For the text-containing cell, return its midpoint in [x, y] coordinate format. 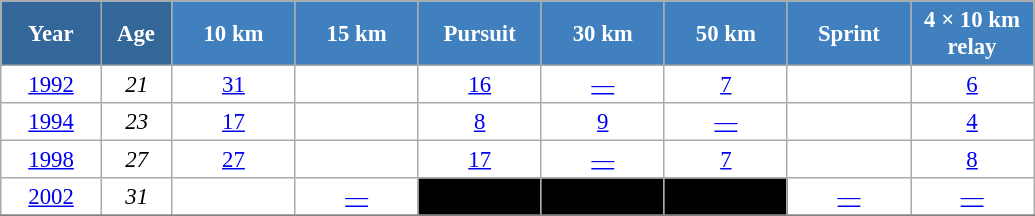
16 [480, 85]
Year [52, 34]
30 km [602, 34]
10 km [234, 34]
1994 [52, 122]
Pursuit [480, 34]
Sprint [848, 34]
Age [136, 34]
4 [972, 122]
9 [602, 122]
1992 [52, 85]
15 km [356, 34]
4 × 10 km relay [972, 34]
50 km [726, 34]
23 [136, 122]
6 [972, 85]
1998 [52, 160]
2002 [52, 197]
21 [136, 85]
